Locate the cell with the specified text and output its [X, Y] center coordinate. 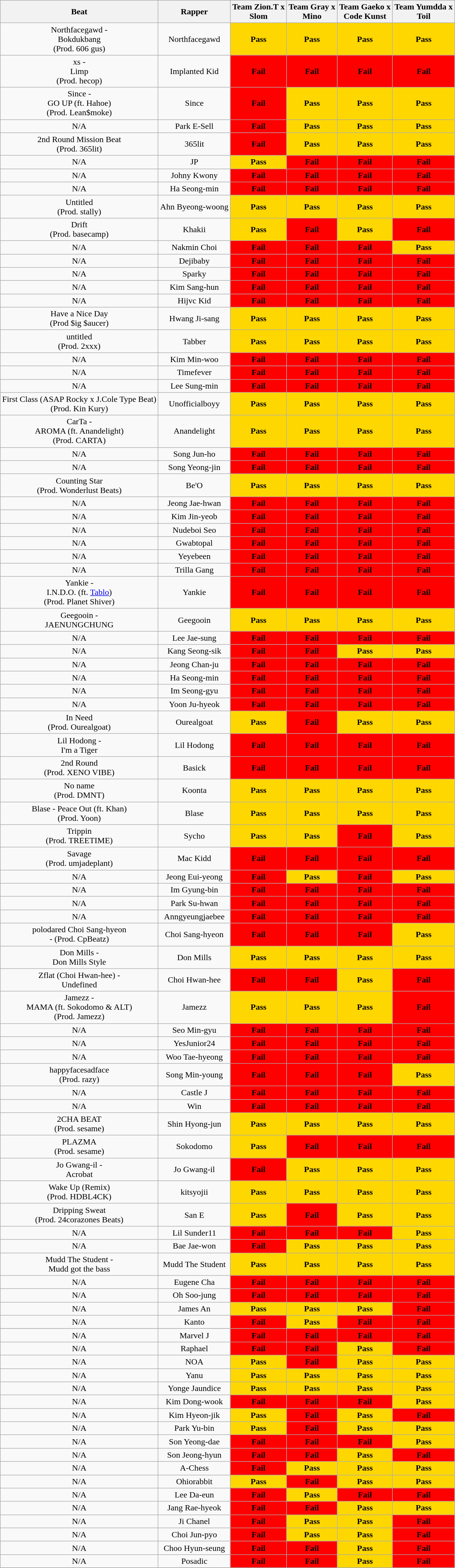
Team Zion.T x Slom [259, 12]
Lee Jae-sung [194, 638]
James An [194, 1309]
Don Mills - Don Mills Style [79, 957]
happyfacesadface (Prod. razy) [79, 1075]
Counting Star (Prod. Wonderlust Beats) [79, 485]
Timefever [194, 373]
Win [194, 1106]
Koonta [194, 790]
Kim Dong-wook [194, 1402]
Since - GO UP (ft. Hahoe) (Prod. Lean$moke) [79, 103]
kitsyojii [194, 1192]
Son Yeong-dae [194, 1442]
Choi Sang-hyeon [194, 934]
Jo Gwang-il [194, 1170]
Ahn Byeong-woong [194, 207]
Kim Jin-yeob [194, 516]
San E [194, 1215]
Don Mills [194, 957]
Implanted Kid [194, 71]
Kim Min-woo [194, 359]
Nudeboi Seo [194, 530]
Mudd The Student [194, 1264]
Seo Min-gyu [194, 1030]
Have a Nice Day (Prod $ig $aucer) [79, 318]
Jeong Jae-hwan [194, 503]
Hijvc Kid [194, 301]
Trippin (Prod. TREETIME) [79, 836]
Im Seong-gyu [194, 691]
Hwang Ji-sang [194, 318]
Basick [194, 767]
Sokodomo [194, 1147]
Lil Sunder11 [194, 1233]
Geegooin - JAENUNGCHUNG [79, 620]
Jamezz [194, 1007]
Woo Tae-hyeong [194, 1057]
Sparky [194, 274]
Team Yumdda x Toil [424, 12]
CarTa - AROMA (ft. Anandelight) (Prod. CARTA) [79, 431]
Drift (Prod. basecamp) [79, 229]
Choi Hwan-hee [194, 980]
Lil Hodong - I'm a Tiger [79, 745]
Johny Kwony [194, 175]
Beat [79, 12]
Song Min-young [194, 1075]
Gwabtopal [194, 543]
Untitled (Prod. stally) [79, 207]
Kang Seong-sik [194, 651]
Ji Chanel [194, 1521]
Khakii [194, 229]
Yankie [194, 592]
Park E-Sell [194, 126]
Kanto [194, 1322]
Nakmin Choi [194, 247]
Jo Gwang-il - Acrobat [79, 1170]
Marvel J [194, 1335]
Northfacegawd [194, 39]
Lee Sung-min [194, 386]
Kim Hyeon-jik [194, 1415]
Song Jun-ho [194, 454]
Dripping Sweat (Prod. 24corazones Beats) [79, 1215]
Oh Soo-jung [194, 1295]
Choi Jun-pyo [194, 1534]
2nd Round Mission Beat (Prod. 365lit) [79, 144]
Eugene Cha [194, 1282]
JP [194, 162]
Mac Kidd [194, 859]
Jang Rae-hyeok [194, 1508]
Mudd The Student - Mudd got the bass [79, 1264]
Kim Sang-hun [194, 287]
First Class (ASAP Rocky x J.Cole Type Beat) (Prod. Kin Kury) [79, 404]
Bae Jae-won [194, 1246]
PLAZMA (Prod. sesame) [79, 1147]
Im Gyung-bin [194, 890]
Raphael [194, 1348]
Ourealgoat [194, 722]
Blase [194, 813]
Savage (Prod. umjadeplant) [79, 859]
Lee Da-eun [194, 1495]
Choo Hyun-seung [194, 1548]
Jeong Eui-yeong [194, 877]
Team Gaeko x Code Kunst [365, 12]
Geegooin [194, 620]
Dejibaby [194, 261]
Jamezz - MAMA (ft. Sokodomo & ALT) (Prod. Jamezz) [79, 1007]
Son Jeong-hyun [194, 1455]
Yankie - I.N.D.O. (ft. Tablo) (Prod. Planet Shiver) [79, 592]
2nd Round (Prod. XENO VIBE) [79, 767]
Team Gray x Mino [312, 12]
polodared Choi Sang-hyeon - (Prod. CpBeatz) [79, 934]
Anandelight [194, 431]
Rapper [194, 12]
Northfacegawd - Bokdukbang (Prod. 606 gus) [79, 39]
365lit [194, 144]
Yonge Jaundice [194, 1389]
Since [194, 103]
In Need (Prod. Ourealgoat) [79, 722]
Yanu [194, 1375]
A-Chess [194, 1468]
Yeyebeen [194, 557]
Wake Up (Remix) (Prod. HDBL4CK) [79, 1192]
Blase - Peace Out (ft. Khan) (Prod. Yoon) [79, 813]
xs - Limp (Prod. hecop) [79, 71]
Park Yu-bin [194, 1428]
Castle J [194, 1092]
No name (Prod. DMNT) [79, 790]
Jeong Chan-ju [194, 664]
Park Su-hwan [194, 903]
Be'O [194, 485]
NOA [194, 1362]
Posadic [194, 1561]
Trilla Gang [194, 570]
Shin Hyong-jun [194, 1124]
Unofficialboyy [194, 404]
Yoon Ju-hyeok [194, 704]
Ohiorabbit [194, 1481]
Song Yeong-jin [194, 467]
Tabber [194, 341]
2CHA BEAT (Prod. sesame) [79, 1124]
Lil Hodong [194, 745]
untitled (Prod. 2xxx) [79, 341]
Sycho [194, 836]
Zflat (Choi Hwan-hee) - Undefined [79, 980]
Anngyeungjaebee [194, 916]
YesJunior24 [194, 1043]
